Provide the (X, Y) coordinate of the cell's center where the given text is located.  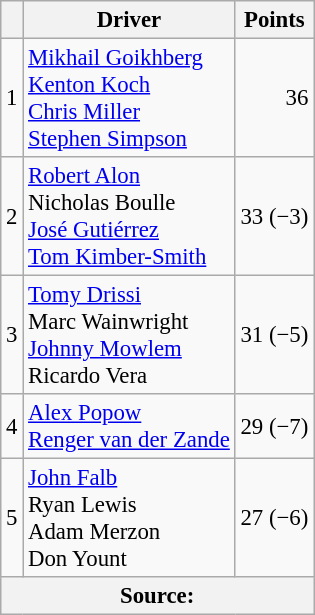
Robert Alon Nicholas Boulle José Gutiérrez Tom Kimber-Smith (129, 216)
Tomy Drissi Marc Wainwright Johnny Mowlem Ricardo Vera (129, 336)
36 (274, 98)
Driver (129, 20)
31 (−5) (274, 336)
John Falb Ryan Lewis Adam Merzon Don Yount (129, 518)
Alex Popow Renger van der Zande (129, 426)
4 (12, 426)
33 (−3) (274, 216)
5 (12, 518)
1 (12, 98)
2 (12, 216)
Mikhail Goikhberg Kenton Koch Chris Miller Stephen Simpson (129, 98)
27 (−6) (274, 518)
3 (12, 336)
29 (−7) (274, 426)
Points (274, 20)
